Search for the cell housing the specified text and yield its (x, y) center coordinate. 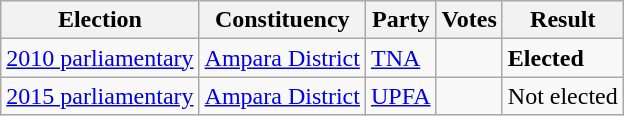
TNA (400, 58)
Votes (469, 20)
Not elected (562, 96)
2015 parliamentary (100, 96)
Result (562, 20)
UPFA (400, 96)
2010 parliamentary (100, 58)
Election (100, 20)
Elected (562, 58)
Constituency (282, 20)
Party (400, 20)
